Find where the given text appears and provide that cell's center as [X, Y] coordinate. 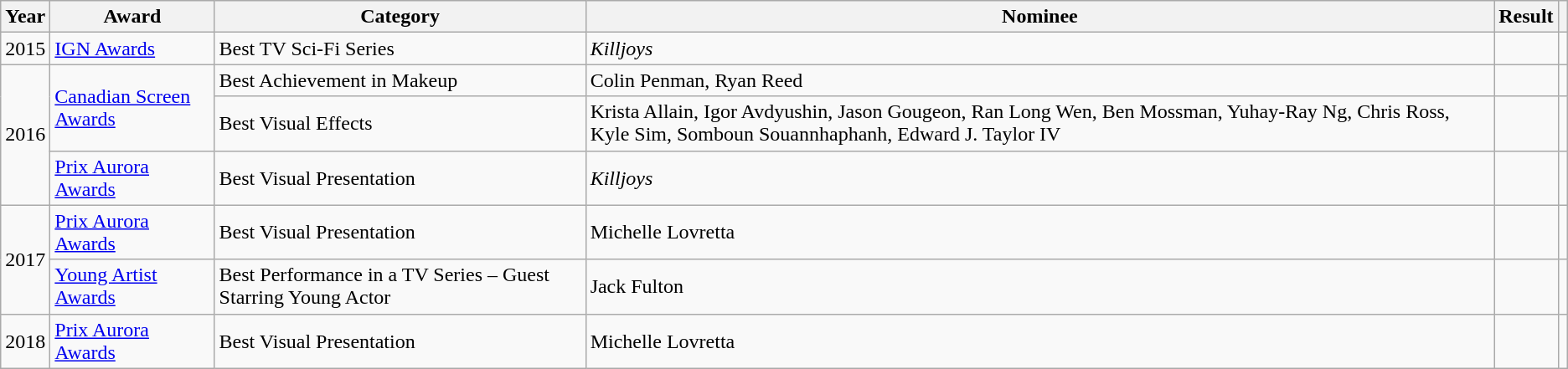
Best Visual Effects [400, 124]
Category [400, 17]
Canadian Screen Awards [132, 107]
2015 [25, 49]
2018 [25, 341]
2016 [25, 135]
Young Artist Awards [132, 286]
Best TV Sci-Fi Series [400, 49]
2017 [25, 259]
Jack Fulton [1040, 286]
IGN Awards [132, 49]
Best Achievement in Makeup [400, 80]
Award [132, 17]
Nominee [1040, 17]
Year [25, 17]
Colin Penman, Ryan Reed [1040, 80]
Result [1526, 17]
Best Performance in a TV Series – Guest Starring Young Actor [400, 286]
